From the cell containing the given text, extract its center point as (X, Y) coordinate. 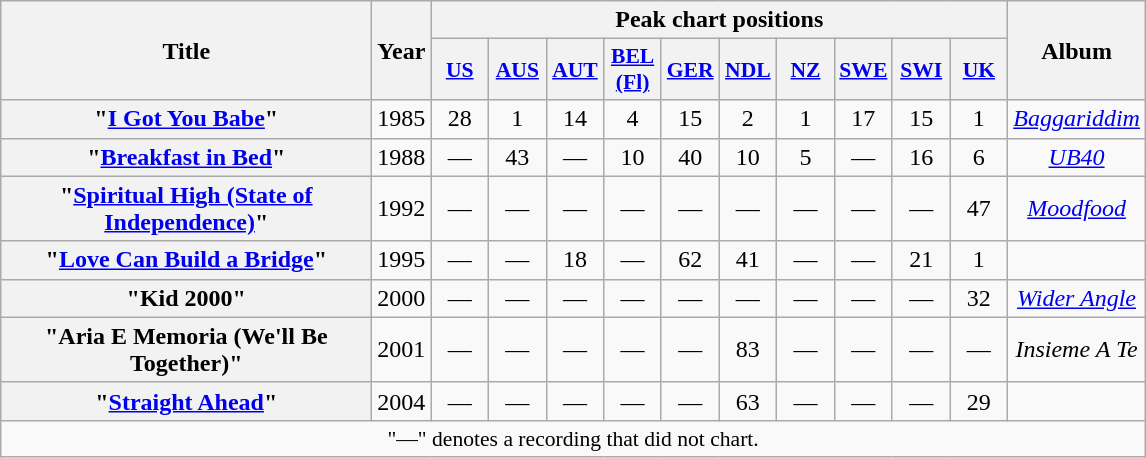
21 (921, 260)
BEL(Fl) (633, 70)
4 (633, 119)
Baggariddim (1077, 119)
14 (575, 119)
62 (690, 260)
GER (690, 70)
SWI (921, 70)
2 (748, 119)
1995 (402, 260)
UB40 (1077, 157)
28 (460, 119)
Insieme A Te (1077, 350)
1992 (402, 208)
NDL (748, 70)
1988 (402, 157)
Peak chart positions (720, 20)
"Straight Ahead" (186, 401)
"Love Can Build a Bridge" (186, 260)
"—" denotes a recording that did not chart. (574, 438)
UK (979, 70)
Album (1077, 50)
17 (863, 119)
32 (979, 298)
SWE (863, 70)
AUT (575, 70)
2004 (402, 401)
"Kid 2000" (186, 298)
Moodfood (1077, 208)
43 (518, 157)
"I Got You Babe" (186, 119)
63 (748, 401)
41 (748, 260)
2000 (402, 298)
6 (979, 157)
"Spiritual High (State of Independence)" (186, 208)
83 (748, 350)
16 (921, 157)
Title (186, 50)
"Aria E Memoria (We'll Be Together)" (186, 350)
2001 (402, 350)
47 (979, 208)
Year (402, 50)
1985 (402, 119)
18 (575, 260)
AUS (518, 70)
"Breakfast in Bed" (186, 157)
NZ (806, 70)
Wider Angle (1077, 298)
40 (690, 157)
US (460, 70)
5 (806, 157)
29 (979, 401)
